Capture the cell that displays the provided text and extract its [x, y] central coordinate. 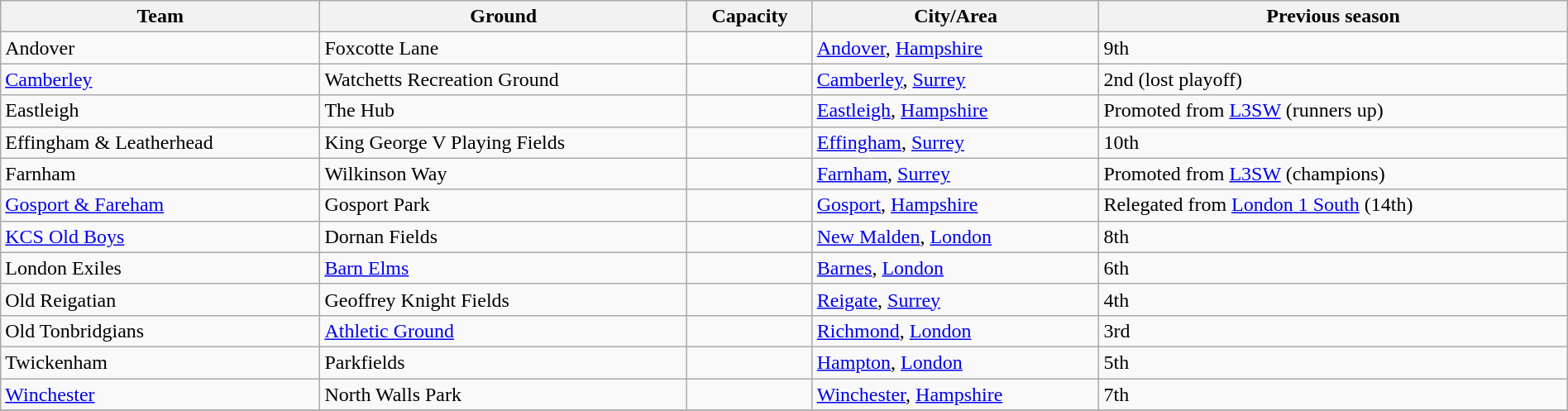
The Hub [504, 111]
Relegated from London 1 South (14th) [1333, 205]
City/Area [956, 17]
6th [1333, 268]
Richmond, London [956, 331]
Foxcotte Lane [504, 48]
Gosport, Hampshire [956, 205]
Ground [504, 17]
10th [1333, 142]
Hampton, London [956, 362]
North Walls Park [504, 394]
New Malden, London [956, 237]
Previous season [1333, 17]
Farnham [160, 174]
Camberley, Surrey [956, 79]
Old Tonbridgians [160, 331]
Barnes, London [956, 268]
Eastleigh [160, 111]
Watchetts Recreation Ground [504, 79]
Capacity [750, 17]
Reigate, Surrey [956, 299]
7th [1333, 394]
Parkfields [504, 362]
4th [1333, 299]
Winchester [160, 394]
Wilkinson Way [504, 174]
Gosport & Fareham [160, 205]
Gosport Park [504, 205]
8th [1333, 237]
Camberley [160, 79]
5th [1333, 362]
Effingham, Surrey [956, 142]
Old Reigatian [160, 299]
2nd (lost playoff) [1333, 79]
KCS Old Boys [160, 237]
Andover [160, 48]
King George V Playing Fields [504, 142]
9th [1333, 48]
Twickenham [160, 362]
Effingham & Leatherhead [160, 142]
Dornan Fields [504, 237]
Barn Elms [504, 268]
Athletic Ground [504, 331]
Geoffrey Knight Fields [504, 299]
Team [160, 17]
Promoted from L3SW (champions) [1333, 174]
Farnham, Surrey [956, 174]
Winchester, Hampshire [956, 394]
London Exiles [160, 268]
Andover, Hampshire [956, 48]
Eastleigh, Hampshire [956, 111]
3rd [1333, 331]
Promoted from L3SW (runners up) [1333, 111]
